Scan for the cell matching the given text and deliver its [x, y] coordinate at center. 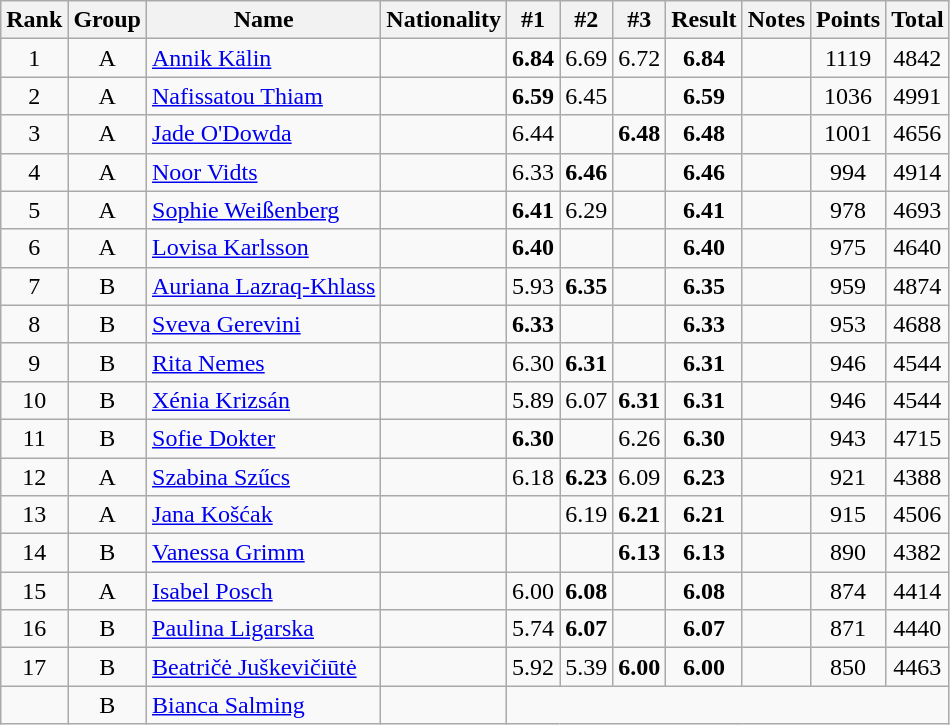
10 [34, 400]
4656 [918, 134]
6.45 [586, 96]
871 [848, 629]
Rank [34, 20]
4382 [918, 553]
5.93 [534, 286]
4715 [918, 438]
4842 [918, 58]
1001 [848, 134]
6.26 [640, 438]
6.09 [640, 477]
6.44 [534, 134]
Annik Kälin [264, 58]
#2 [586, 20]
890 [848, 553]
Noor Vidts [264, 172]
5.92 [534, 667]
Nationality [444, 20]
Beatričė Juškevičiūtė [264, 667]
5 [34, 210]
Isabel Posch [264, 591]
4506 [918, 515]
6.18 [534, 477]
5.39 [586, 667]
Group [108, 20]
4914 [918, 172]
5.74 [534, 629]
Points [848, 20]
17 [34, 667]
6.69 [586, 58]
874 [848, 591]
4388 [918, 477]
6 [34, 248]
Sophie Weißenberg [264, 210]
13 [34, 515]
959 [848, 286]
15 [34, 591]
14 [34, 553]
2 [34, 96]
4693 [918, 210]
994 [848, 172]
Notes [776, 20]
Szabina Szűcs [264, 477]
Xénia Krizsán [264, 400]
#1 [534, 20]
6.29 [586, 210]
4688 [918, 324]
1036 [848, 96]
4440 [918, 629]
Vanessa Grimm [264, 553]
Name [264, 20]
Result [704, 20]
Rita Nemes [264, 362]
4463 [918, 667]
850 [848, 667]
Lovisa Karlsson [264, 248]
#3 [640, 20]
4640 [918, 248]
Jade O'Dowda [264, 134]
4991 [918, 96]
Total [918, 20]
6.19 [586, 515]
9 [34, 362]
953 [848, 324]
8 [34, 324]
Sofie Dokter [264, 438]
16 [34, 629]
1 [34, 58]
4 [34, 172]
5.89 [534, 400]
6.72 [640, 58]
Paulina Ligarska [264, 629]
11 [34, 438]
Nafissatou Thiam [264, 96]
Sveva Gerevini [264, 324]
4874 [918, 286]
1119 [848, 58]
3 [34, 134]
Jana Košćak [264, 515]
Bianca Salming [264, 705]
975 [848, 248]
978 [848, 210]
Auriana Lazraq-Khlass [264, 286]
921 [848, 477]
915 [848, 515]
4414 [918, 591]
7 [34, 286]
943 [848, 438]
12 [34, 477]
